Search for the cell housing the specified text and yield its (x, y) center coordinate. 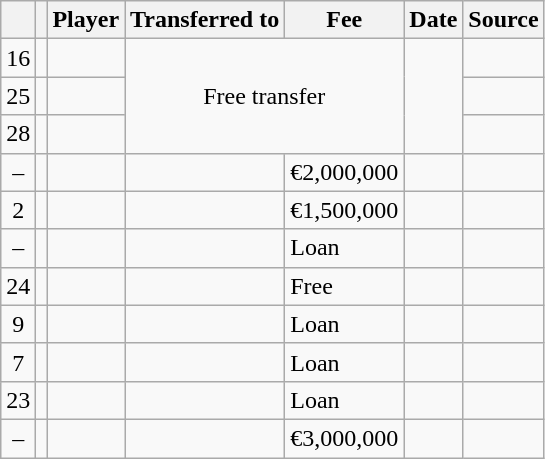
Free transfer (264, 96)
€3,000,000 (344, 438)
Fee (344, 20)
Source (504, 20)
7 (18, 362)
23 (18, 400)
2 (18, 210)
24 (18, 286)
28 (18, 134)
€2,000,000 (344, 172)
9 (18, 324)
Player (86, 20)
Free (344, 286)
€1,500,000 (344, 210)
Date (434, 20)
Transferred to (205, 20)
16 (18, 58)
25 (18, 96)
